For the text-containing cell, return its midpoint in (x, y) coordinate format. 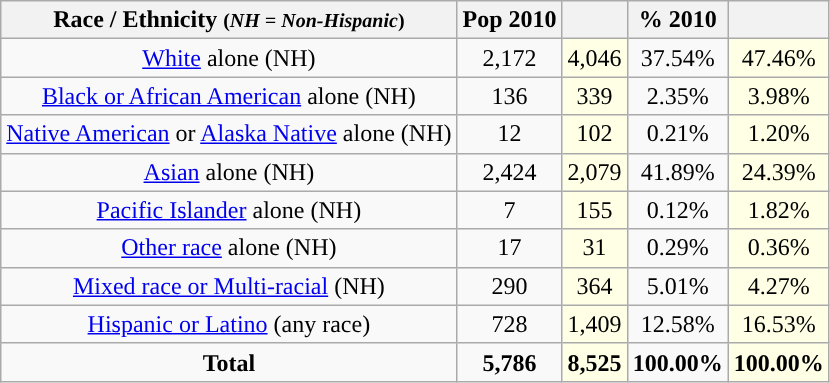
Race / Ethnicity (NH = Non-Hispanic) (229, 20)
12 (510, 134)
339 (594, 96)
Native American or Alaska Native alone (NH) (229, 134)
2,172 (510, 58)
47.46% (778, 58)
1.82% (778, 210)
Asian alone (NH) (229, 172)
728 (510, 324)
31 (594, 248)
4.27% (778, 286)
1,409 (594, 324)
155 (594, 210)
37.54% (678, 58)
Total (229, 362)
Pop 2010 (510, 20)
0.29% (678, 248)
7 (510, 210)
% 2010 (678, 20)
0.36% (778, 248)
Mixed race or Multi-racial (NH) (229, 286)
Other race alone (NH) (229, 248)
3.98% (778, 96)
290 (510, 286)
0.12% (678, 210)
8,525 (594, 362)
5,786 (510, 362)
2,424 (510, 172)
Hispanic or Latino (any race) (229, 324)
4,046 (594, 58)
41.89% (678, 172)
17 (510, 248)
12.58% (678, 324)
5.01% (678, 286)
102 (594, 134)
White alone (NH) (229, 58)
136 (510, 96)
16.53% (778, 324)
Pacific Islander alone (NH) (229, 210)
2.35% (678, 96)
24.39% (778, 172)
0.21% (678, 134)
Black or African American alone (NH) (229, 96)
364 (594, 286)
2,079 (594, 172)
1.20% (778, 134)
